Capture the cell that displays the provided text and extract its [x, y] central coordinate. 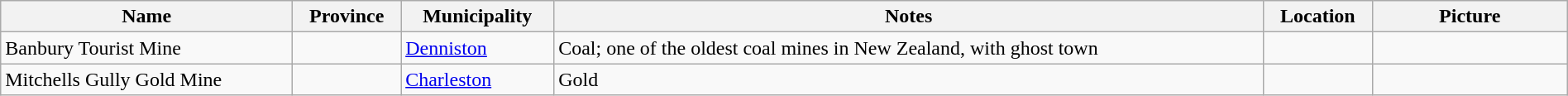
Coal; one of the oldest coal mines in New Zealand, with ghost town [909, 48]
Gold [909, 79]
Picture [1470, 17]
Notes [909, 17]
Province [347, 17]
Charleston [478, 79]
Municipality [478, 17]
Denniston [478, 48]
Location [1318, 17]
Name [147, 17]
Banbury Tourist Mine [147, 48]
Mitchells Gully Gold Mine [147, 79]
